Determine the [X, Y] coordinate at the center of the cell enclosing the given text.  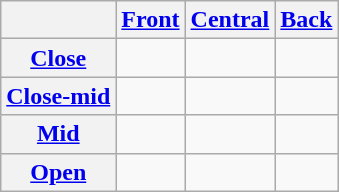
Central [230, 20]
Mid [58, 134]
Front [150, 20]
Back [306, 20]
Close [58, 58]
Open [58, 172]
Close-mid [58, 96]
